Capture the cell that displays the provided text and extract its (X, Y) central coordinate. 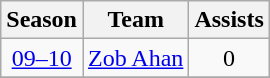
Zob Ahan (135, 58)
09–10 (42, 58)
Team (135, 20)
Assists (229, 20)
Season (42, 20)
0 (229, 58)
